From the cell containing the given text, extract its center point as [X, Y] coordinate. 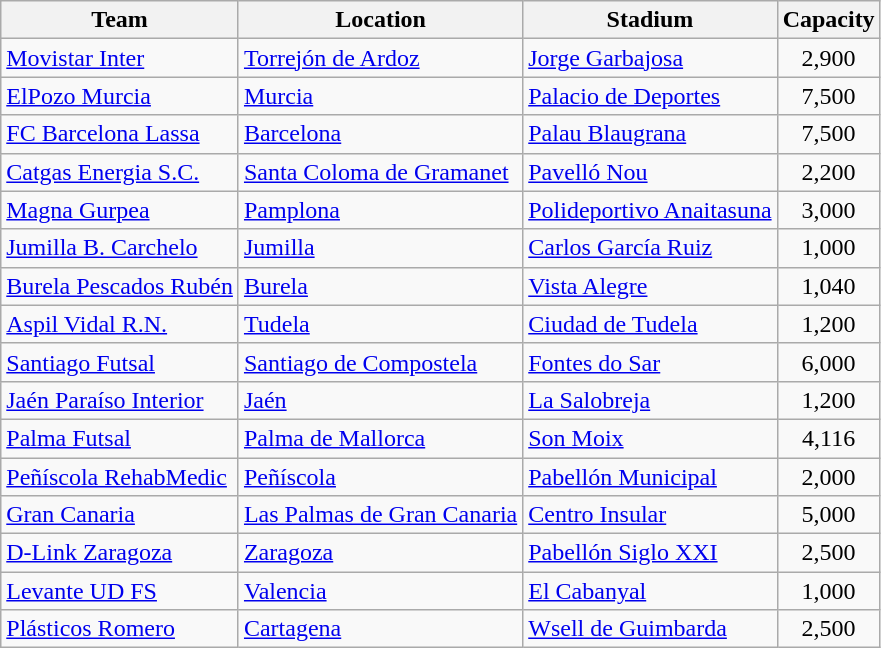
Jaén [380, 400]
Movistar Inter [120, 58]
2,900 [828, 58]
Tudela [380, 324]
2,000 [828, 477]
Jaén Paraíso Interior [120, 400]
Santiago Futsal [120, 362]
Gran Canaria [120, 515]
Ciudad de Tudela [650, 324]
Cartagena [380, 629]
Santa Coloma de Gramanet [380, 172]
Plásticos Romero [120, 629]
Vista Alegre [650, 286]
Pabellón Municipal [650, 477]
Burela Pescados Rubén [120, 286]
Barcelona [380, 134]
Carlos García Ruiz [650, 248]
Valencia [380, 591]
Peñíscola [380, 477]
1,040 [828, 286]
Centro Insular [650, 515]
Pavelló Nou [650, 172]
Catgas Energia S.C. [120, 172]
Jumilla B. Carchelo [120, 248]
Levante UD FS [120, 591]
D-Link Zaragoza [120, 553]
Jorge Garbajosa [650, 58]
Team [120, 20]
Stadium [650, 20]
Pamplona [380, 210]
FC Barcelona Lassa [120, 134]
Son Moix [650, 438]
Pabellón Siglo XXI [650, 553]
Polideportivo Anaitasuna [650, 210]
Magna Gurpea [120, 210]
Capacity [828, 20]
Palau Blaugrana [650, 134]
Wsell de Guimbarda [650, 629]
Zaragoza [380, 553]
Burela [380, 286]
Location [380, 20]
2,200 [828, 172]
5,000 [828, 515]
3,000 [828, 210]
Santiago de Compostela [380, 362]
Palacio de Deportes [650, 96]
4,116 [828, 438]
Jumilla [380, 248]
Las Palmas de Gran Canaria [380, 515]
Aspil Vidal R.N. [120, 324]
La Salobreja [650, 400]
ElPozo Murcia [120, 96]
Torrejón de Ardoz [380, 58]
Palma Futsal [120, 438]
Murcia [380, 96]
Palma de Mallorca [380, 438]
Fontes do Sar [650, 362]
6,000 [828, 362]
Peñíscola RehabMedic [120, 477]
El Cabanyal [650, 591]
